Locate the cell with the specified text and output its [x, y] center coordinate. 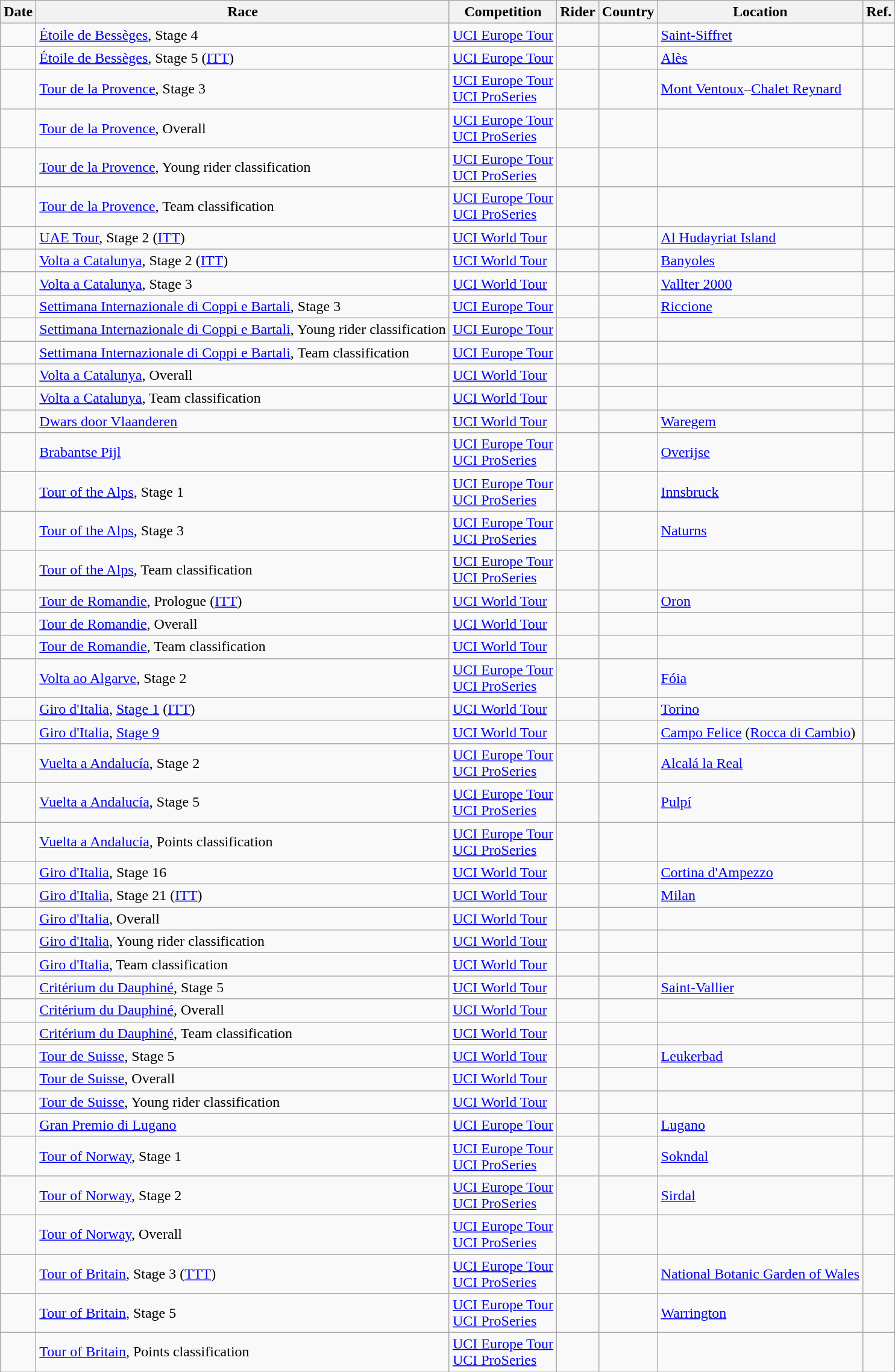
Étoile de Bessèges, Stage 5 (ITT) [243, 58]
Volta a Catalunya, Stage 3 [243, 283]
Alès [761, 58]
Giro d'Italia, Young rider classification [243, 942]
Tour of the Alps, Stage 1 [243, 492]
Vuelta a Andalucía, Stage 5 [243, 802]
Torino [761, 709]
Oron [761, 601]
Tour de Romandie, Overall [243, 624]
Leukerbad [761, 1056]
Brabantse Pijl [243, 452]
Tour de la Provence, Overall [243, 128]
Al Hudayriat Island [761, 238]
Alcalá la Real [761, 763]
Giro d'Italia, Stage 1 (ITT) [243, 709]
Rider [578, 12]
Tour de la Provence, Young rider classification [243, 168]
Date [18, 12]
Tour of Britain, Points classification [243, 1353]
Giro d'Italia, Team classification [243, 964]
Volta a Catalunya, Stage 2 (ITT) [243, 260]
Cortina d'Ampezzo [761, 873]
Tour de Romandie, Prologue (ITT) [243, 601]
UAE Tour, Stage 2 (ITT) [243, 238]
Tour of the Alps, Stage 3 [243, 530]
Critérium du Dauphiné, Overall [243, 1010]
Vuelta a Andalucía, Points classification [243, 842]
Tour de Romandie, Team classification [243, 647]
Settimana Internazionale di Coppi e Bartali, Stage 3 [243, 306]
Race [243, 12]
Vuelta a Andalucía, Stage 2 [243, 763]
Tour of the Alps, Team classification [243, 570]
Milan [761, 896]
Tour de Suisse, Young rider classification [243, 1102]
Giro d'Italia, Stage 16 [243, 873]
Fóia [761, 678]
Mont Ventoux–Chalet Reynard [761, 89]
Country [628, 12]
Sirdal [761, 1195]
Innsbruck [761, 492]
Campo Felice (Rocca di Cambio) [761, 732]
Saint-Vallier [761, 987]
Tour de la Provence, Stage 3 [243, 89]
Tour of Norway, Stage 2 [243, 1195]
Étoile de Bessèges, Stage 4 [243, 35]
Warrington [761, 1313]
Waregem [761, 421]
Overijse [761, 452]
Gran Premio di Lugano [243, 1125]
Tour of Norway, Overall [243, 1235]
Vallter 2000 [761, 283]
Competition [503, 12]
Ref. [879, 12]
Tour de la Provence, Team classification [243, 206]
Dwars door Vlaanderen [243, 421]
Giro d'Italia, Overall [243, 919]
Critérium du Dauphiné, Team classification [243, 1033]
Tour of Britain, Stage 3 (TTT) [243, 1273]
Pulpí [761, 802]
Saint-Siffret [761, 35]
Riccione [761, 306]
National Botanic Garden of Wales [761, 1273]
Sokndal [761, 1156]
Volta a Catalunya, Overall [243, 376]
Tour of Norway, Stage 1 [243, 1156]
Volta a Catalunya, Team classification [243, 398]
Tour de Suisse, Stage 5 [243, 1056]
Critérium du Dauphiné, Stage 5 [243, 987]
Location [761, 12]
Naturns [761, 530]
Giro d'Italia, Stage 21 (ITT) [243, 896]
Banyoles [761, 260]
Tour de Suisse, Overall [243, 1079]
Volta ao Algarve, Stage 2 [243, 678]
Giro d'Italia, Stage 9 [243, 732]
Tour of Britain, Stage 5 [243, 1313]
Lugano [761, 1125]
Settimana Internazionale di Coppi e Bartali, Young rider classification [243, 329]
Settimana Internazionale di Coppi e Bartali, Team classification [243, 353]
